Pinpoint the cell where the given text exists, returning its (x, y) midpoint coordinate. 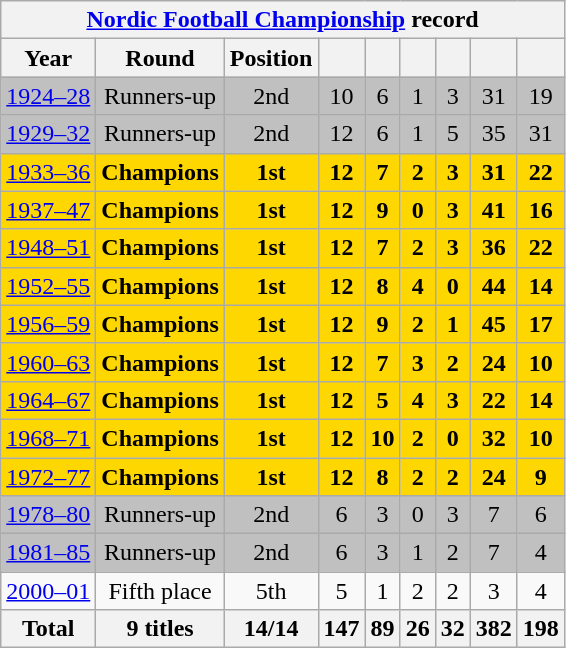
Round (160, 58)
26 (418, 629)
9 titles (160, 629)
1929–32 (48, 134)
5th (271, 591)
89 (382, 629)
Total (48, 629)
1981–85 (48, 553)
44 (494, 286)
36 (494, 248)
1972–77 (48, 477)
1960–63 (48, 362)
1952–55 (48, 286)
41 (494, 210)
17 (540, 324)
Year (48, 58)
Position (271, 58)
Nordic Football Championship record (283, 20)
45 (494, 324)
19 (540, 96)
147 (342, 629)
1964–67 (48, 400)
1978–80 (48, 515)
1968–71 (48, 438)
16 (540, 210)
1956–59 (48, 324)
198 (540, 629)
1937–47 (48, 210)
2000–01 (48, 591)
14/14 (271, 629)
1933–36 (48, 172)
1948–51 (48, 248)
382 (494, 629)
Fifth place (160, 591)
35 (494, 134)
1924–28 (48, 96)
